Search for the cell housing the specified text and yield its (X, Y) center coordinate. 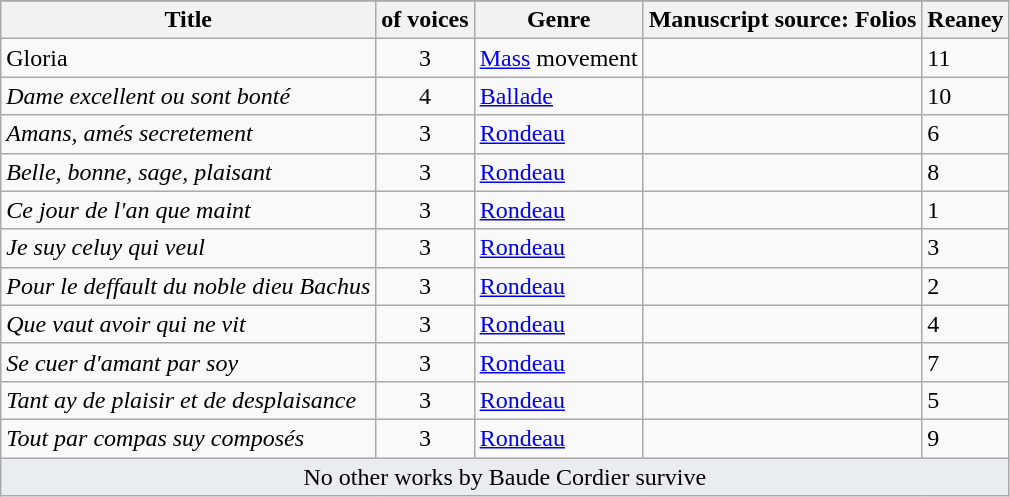
Ballade (558, 96)
Amans, amés secretement (188, 134)
Se cuer d'amant par soy (188, 362)
Dame excellent ou sont bonté (188, 96)
Mass movement (558, 58)
Tant ay de plaisir et de desplaisance (188, 400)
Gloria (188, 58)
Belle, bonne, sage, plaisant (188, 172)
11 (966, 58)
10 (966, 96)
Ce jour de l'an que maint (188, 210)
9 (966, 438)
Pour le deffault du noble dieu Bachus (188, 286)
Tout par compas suy composés (188, 438)
Je suy celuy qui veul (188, 248)
of voices (425, 20)
2 (966, 286)
7 (966, 362)
8 (966, 172)
Manuscript source: Folios (782, 20)
Title (188, 20)
1 (966, 210)
Reaney (966, 20)
5 (966, 400)
Que vaut avoir qui ne vit (188, 324)
6 (966, 134)
No other works by Baude Cordier survive (505, 477)
Genre (558, 20)
